Locate the cell with the specified text and output its (x, y) center coordinate. 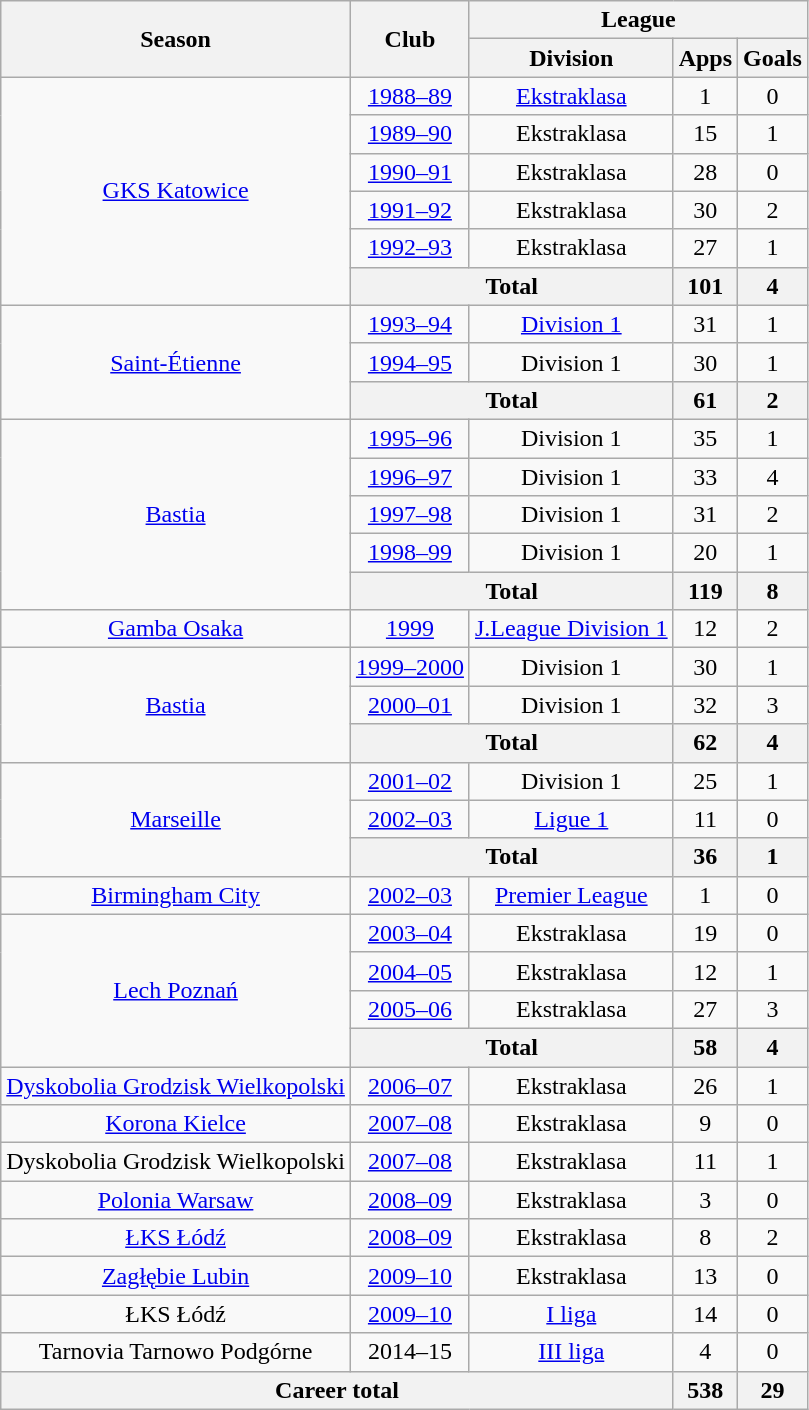
Season (176, 39)
1997–98 (410, 515)
28 (705, 172)
1989–90 (410, 134)
61 (705, 400)
9 (705, 1124)
26 (705, 1085)
Saint-Étienne (176, 362)
1994–95 (410, 362)
Polonia Warsaw (176, 1200)
1992–93 (410, 248)
101 (705, 286)
Zagłębie Lubin (176, 1276)
1999–2000 (410, 667)
13 (705, 1276)
119 (705, 591)
Division (571, 58)
32 (705, 705)
2003–04 (410, 933)
Premier League (571, 895)
Korona Kielce (176, 1124)
2001–02 (410, 781)
1999 (410, 629)
GKS Katowice (176, 191)
Club (410, 39)
1988–89 (410, 96)
25 (705, 781)
2005–06 (410, 1009)
Marseille (176, 819)
29 (773, 1390)
Birmingham City (176, 895)
Ligue 1 (571, 819)
538 (705, 1390)
36 (705, 857)
Goals (773, 58)
35 (705, 438)
14 (705, 1314)
III liga (571, 1352)
2006–07 (410, 1085)
2014–15 (410, 1352)
19 (705, 933)
1998–99 (410, 553)
1996–97 (410, 477)
1995–96 (410, 438)
Tarnovia Tarnowo Podgórne (176, 1352)
2004–05 (410, 971)
1993–94 (410, 324)
33 (705, 477)
Career total (337, 1390)
62 (705, 743)
15 (705, 134)
Apps (705, 58)
Gamba Osaka (176, 629)
20 (705, 553)
58 (705, 1047)
League (638, 20)
Lech Poznań (176, 990)
I liga (571, 1314)
1990–91 (410, 172)
1991–92 (410, 210)
J.League Division 1 (571, 629)
2000–01 (410, 705)
